Extract the [X, Y] coordinate from the center of the cell holding the provided text.  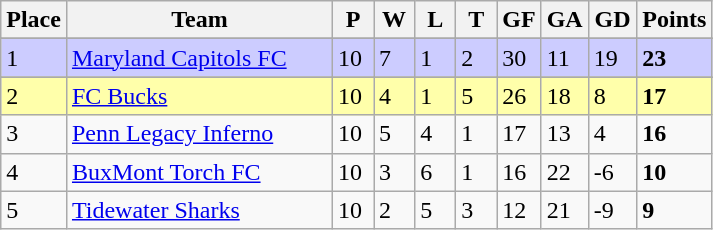
22 [564, 172]
Tidewater Sharks [199, 210]
Points [674, 20]
11 [564, 58]
GD [612, 20]
23 [674, 58]
21 [564, 210]
13 [564, 134]
18 [564, 96]
Place [34, 20]
W [394, 20]
26 [519, 96]
Team [199, 20]
-6 [612, 172]
9 [674, 210]
-9 [612, 210]
6 [436, 172]
FC Bucks [199, 96]
T [476, 20]
Maryland Capitols FC [199, 58]
GA [564, 20]
19 [612, 58]
8 [612, 96]
L [436, 20]
BuxMont Torch FC [199, 172]
P [354, 20]
12 [519, 210]
30 [519, 58]
Penn Legacy Inferno [199, 134]
GF [519, 20]
7 [394, 58]
